Find where the given text appears and provide that cell's center as (X, Y) coordinate. 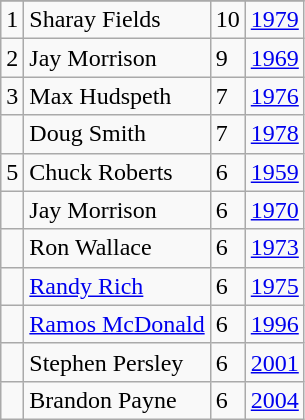
1959 (274, 172)
1976 (274, 96)
10 (228, 20)
1996 (274, 324)
Stephen Persley (117, 362)
Brandon Payne (117, 400)
1973 (274, 248)
Max Hudspeth (117, 96)
Randy Rich (117, 286)
1 (12, 20)
3 (12, 96)
1975 (274, 286)
9 (228, 58)
2 (12, 58)
Chuck Roberts (117, 172)
1969 (274, 58)
Doug Smith (117, 134)
1970 (274, 210)
2004 (274, 400)
Sharay Fields (117, 20)
5 (12, 172)
1978 (274, 134)
1979 (274, 20)
Ramos McDonald (117, 324)
Ron Wallace (117, 248)
2001 (274, 362)
